Find where the given text appears and provide that cell's center as [X, Y] coordinate. 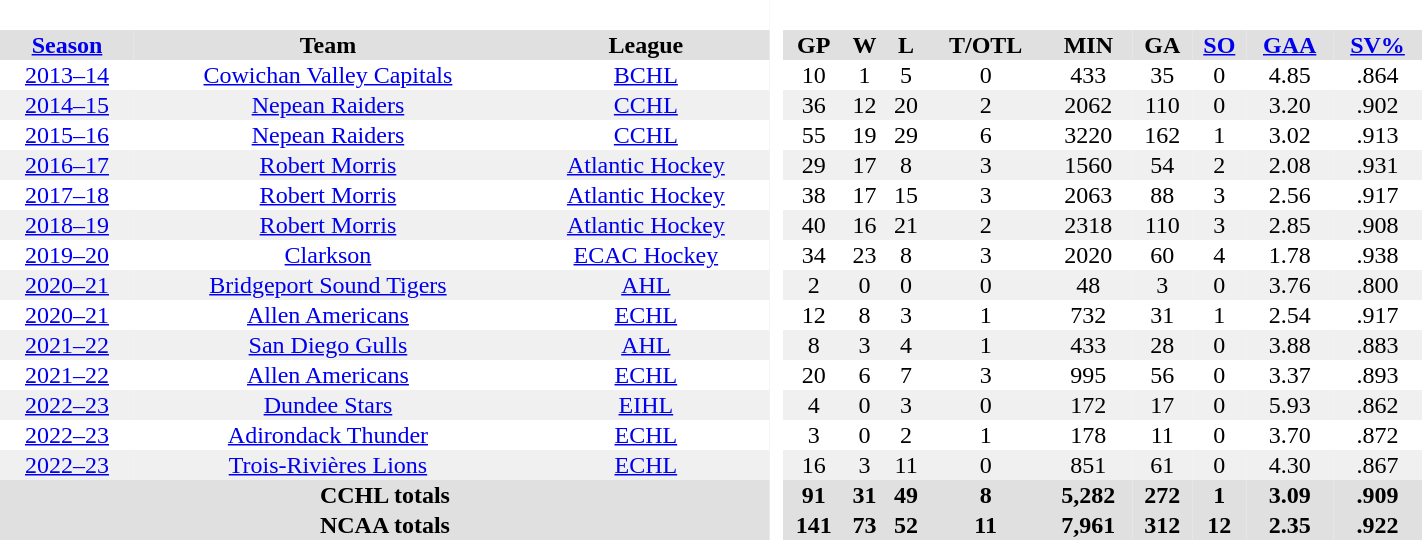
2.85 [1290, 225]
19 [865, 135]
48 [1088, 285]
.800 [1378, 285]
CCHL totals [385, 495]
NCAA totals [385, 525]
.902 [1378, 105]
.922 [1378, 525]
.931 [1378, 165]
GA [1162, 45]
2016–17 [67, 165]
Dundee Stars [328, 405]
91 [814, 495]
2015–16 [67, 135]
3.88 [1290, 345]
2019–20 [67, 255]
SO [1219, 45]
34 [814, 255]
7 [906, 375]
SV% [1378, 45]
5.93 [1290, 405]
2014–15 [67, 105]
172 [1088, 405]
88 [1162, 195]
.872 [1378, 435]
2013–14 [67, 75]
2318 [1088, 225]
BCHL [646, 75]
61 [1162, 465]
2063 [1088, 195]
178 [1088, 435]
Trois-Rivières Lions [328, 465]
GAA [1290, 45]
312 [1162, 525]
2062 [1088, 105]
49 [906, 495]
995 [1088, 375]
4.30 [1290, 465]
60 [1162, 255]
MIN [1088, 45]
3.09 [1290, 495]
28 [1162, 345]
Cowichan Valley Capitals [328, 75]
Team [328, 45]
21 [906, 225]
Clarkson [328, 255]
1560 [1088, 165]
3.02 [1290, 135]
.862 [1378, 405]
Adirondack Thunder [328, 435]
73 [865, 525]
2.54 [1290, 315]
1.78 [1290, 255]
54 [1162, 165]
3.37 [1290, 375]
.938 [1378, 255]
56 [1162, 375]
League [646, 45]
4.85 [1290, 75]
38 [814, 195]
.908 [1378, 225]
52 [906, 525]
.909 [1378, 495]
3.20 [1290, 105]
.893 [1378, 375]
2020 [1088, 255]
2018–19 [67, 225]
40 [814, 225]
3.70 [1290, 435]
San Diego Gulls [328, 345]
2.35 [1290, 525]
EIHL [646, 405]
23 [865, 255]
GP [814, 45]
.913 [1378, 135]
15 [906, 195]
2.56 [1290, 195]
272 [1162, 495]
Bridgeport Sound Tigers [328, 285]
.883 [1378, 345]
55 [814, 135]
35 [1162, 75]
W [865, 45]
ECAC Hockey [646, 255]
5 [906, 75]
Season [67, 45]
3220 [1088, 135]
851 [1088, 465]
10 [814, 75]
36 [814, 105]
.864 [1378, 75]
2017–18 [67, 195]
7,961 [1088, 525]
5,282 [1088, 495]
.867 [1378, 465]
2.08 [1290, 165]
L [906, 45]
162 [1162, 135]
3.76 [1290, 285]
732 [1088, 315]
T/OTL [986, 45]
141 [814, 525]
